Detect which cell encompasses the target text, then output its [X, Y] center coordinate. 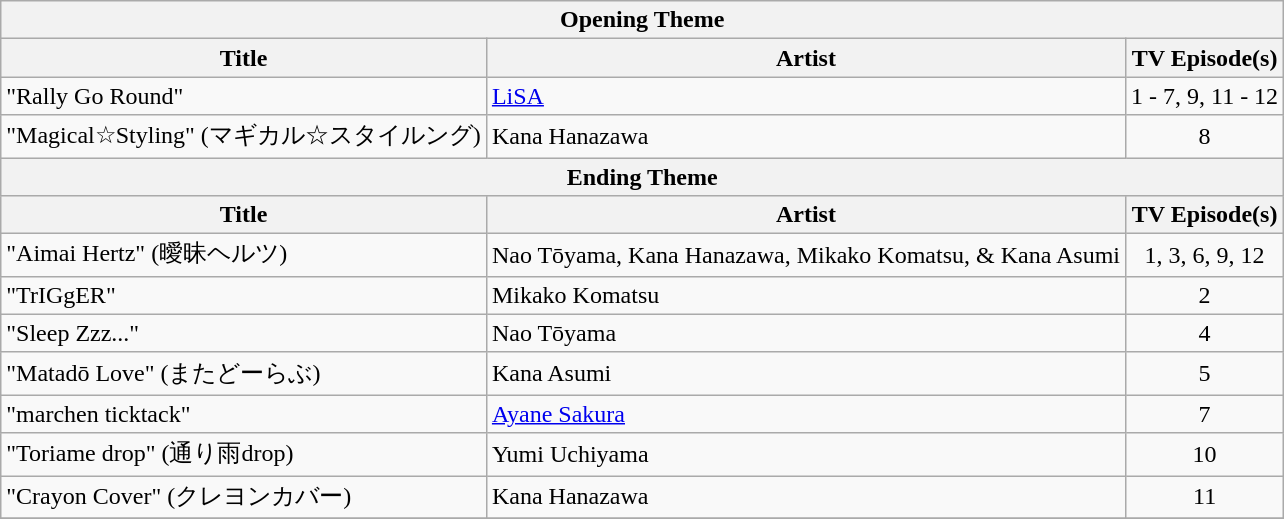
"Aimai Hertz" (曖昧ヘルツ) [244, 256]
"Sleep Zzz..." [244, 333]
"marchen ticktack" [244, 414]
Ending Theme [642, 177]
1 - 7, 9, 11 - 12 [1204, 96]
"Rally Go Round" [244, 96]
LiSA [806, 96]
1, 3, 6, 9, 12 [1204, 256]
Mikako Komatsu [806, 295]
Nao Tōyama, Kana Hanazawa, Mikako Komatsu, & Kana Asumi [806, 256]
"Toriame drop" (通り雨drop) [244, 454]
Yumi Uchiyama [806, 454]
Kana Asumi [806, 374]
4 [1204, 333]
Nao Tōyama [806, 333]
"TrIGgER" [244, 295]
10 [1204, 454]
Ayane Sakura [806, 414]
Opening Theme [642, 20]
"Matadō Love" (またどーらぶ) [244, 374]
8 [1204, 136]
5 [1204, 374]
2 [1204, 295]
7 [1204, 414]
11 [1204, 498]
"Crayon Cover" (クレヨンカバー) [244, 498]
"Magical☆Styling" (マギカル☆スタイルング) [244, 136]
